Find where the given text appears and provide that cell's center as (X, Y) coordinate. 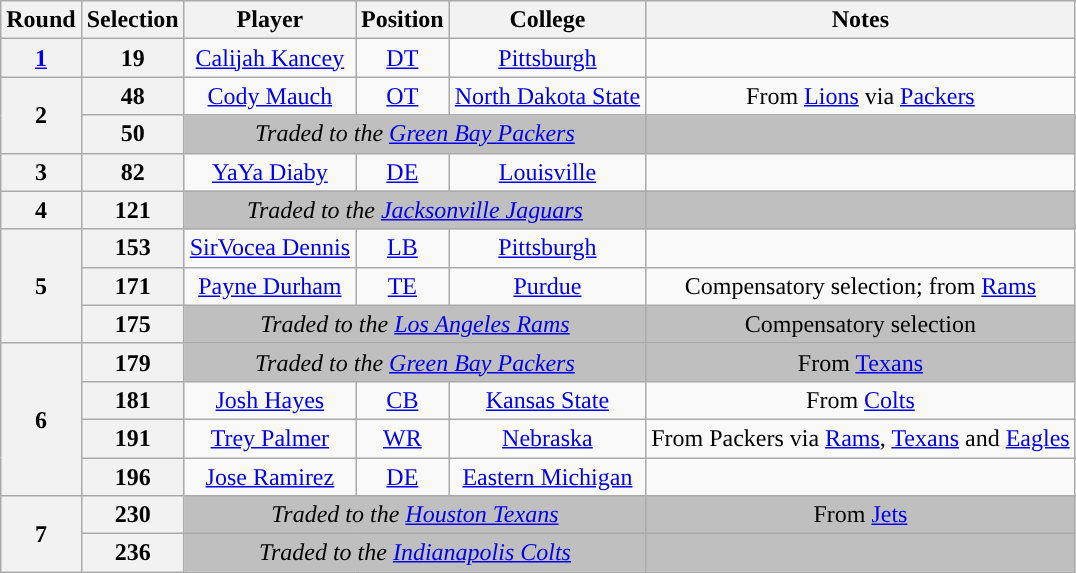
CB (403, 400)
Kansas State (547, 400)
OT (403, 96)
From Texans (861, 362)
Traded to the Jacksonville Jaguars (414, 210)
230 (132, 515)
From Lions via Packers (861, 96)
3 (41, 172)
From Packers via Rams, Texans and Eagles (861, 438)
Traded to the Houston Texans (414, 515)
North Dakota State (547, 96)
Payne Durham (270, 286)
1 (41, 58)
From Colts (861, 400)
Round (41, 20)
175 (132, 324)
DT (403, 58)
191 (132, 438)
19 (132, 58)
181 (132, 400)
Position (403, 20)
LB (403, 248)
Josh Hayes (270, 400)
196 (132, 477)
2 (41, 115)
153 (132, 248)
Louisville (547, 172)
Jose Ramirez (270, 477)
Notes (861, 20)
Trey Palmer (270, 438)
Calijah Kancey (270, 58)
Compensatory selection (861, 324)
121 (132, 210)
Nebraska (547, 438)
SirVocea Dennis (270, 248)
WR (403, 438)
TE (403, 286)
5 (41, 286)
7 (41, 534)
236 (132, 553)
Compensatory selection; from Rams (861, 286)
82 (132, 172)
48 (132, 96)
171 (132, 286)
50 (132, 134)
Selection (132, 20)
YaYa Diaby (270, 172)
6 (41, 419)
From Jets (861, 515)
Traded to the Los Angeles Rams (414, 324)
Traded to the Indianapolis Colts (414, 553)
Player (270, 20)
4 (41, 210)
College (547, 20)
Eastern Michigan (547, 477)
Cody Mauch (270, 96)
Purdue (547, 286)
179 (132, 362)
